From the cell containing the given text, extract its center point as (x, y) coordinate. 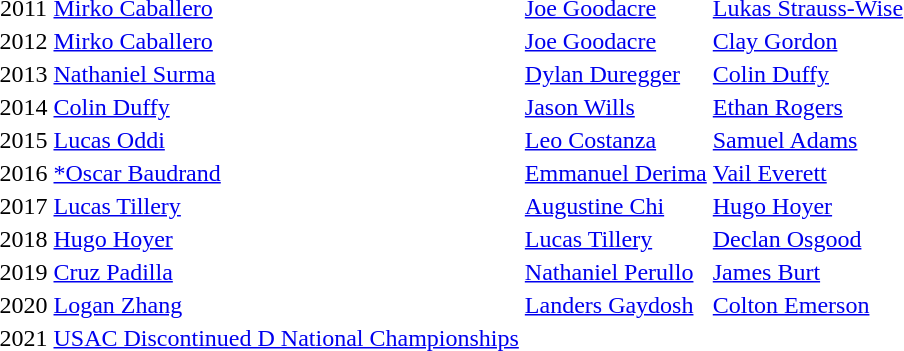
Augustine Chi (616, 206)
Cruz Padilla (286, 272)
Nathaniel Perullo (616, 272)
Clay Gordon (808, 41)
Leo Costanza (616, 140)
Vail Everett (808, 173)
Ethan Rogers (808, 107)
Joe Goodacre (616, 41)
Logan Zhang (286, 305)
Samuel Adams (808, 140)
James Burt (808, 272)
Emmanuel Derima (616, 173)
Lucas Oddi (286, 140)
Mirko Caballero (286, 41)
Landers Gaydosh (616, 305)
Colton Emerson (808, 305)
Dylan Duregger (616, 74)
Declan Osgood (808, 239)
*Oscar Baudrand (286, 173)
Nathaniel Surma (286, 74)
Jason Wills (616, 107)
